Find where the given text appears and provide that cell's center as (X, Y) coordinate. 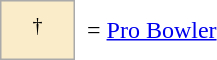
† (38, 30)
